Find where the given text appears and provide that cell's center as (X, Y) coordinate. 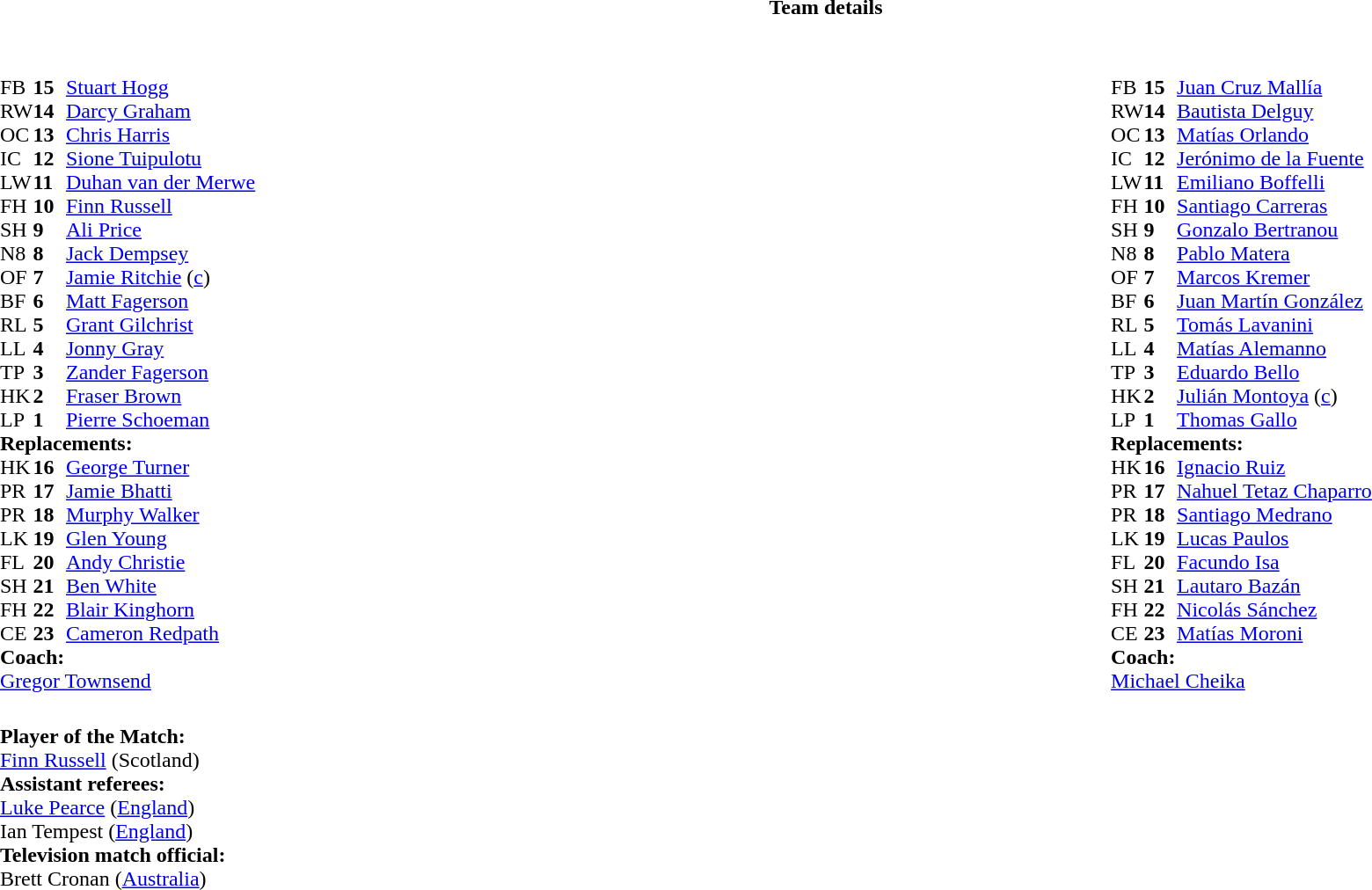
Jamie Bhatti (160, 491)
Eduardo Bello (1274, 373)
Matías Orlando (1274, 135)
Pablo Matera (1274, 253)
Gonzalo Bertranou (1274, 230)
Nicolás Sánchez (1274, 610)
Duhan van der Merwe (160, 183)
Finn Russell (160, 206)
Thomas Gallo (1274, 420)
Stuart Hogg (160, 88)
Michael Cheika (1242, 681)
Ignacio Ruiz (1274, 468)
Nahuel Tetaz Chaparro (1274, 491)
Jamie Ritchie (c) (160, 278)
George Turner (160, 468)
Pierre Schoeman (160, 420)
Ben White (160, 586)
Bautista Delguy (1274, 111)
Lautaro Bazán (1274, 586)
Murphy Walker (160, 515)
Fraser Brown (160, 396)
Glen Young (160, 538)
Andy Christie (160, 563)
Ali Price (160, 230)
Chris Harris (160, 135)
Facundo Isa (1274, 563)
Tomás Lavanini (1274, 325)
Jack Dempsey (160, 253)
Matías Alemanno (1274, 348)
Blair Kinghorn (160, 610)
Lucas Paulos (1274, 538)
Grant Gilchrist (160, 325)
Darcy Graham (160, 111)
Marcos Kremer (1274, 278)
Matías Moroni (1274, 633)
Sione Tuipulotu (160, 158)
Zander Fagerson (160, 373)
Jerónimo de la Fuente (1274, 158)
Julián Montoya (c) (1274, 396)
Jonny Gray (160, 348)
Matt Fagerson (160, 301)
Emiliano Boffelli (1274, 183)
Juan Martín González (1274, 301)
Cameron Redpath (160, 633)
Gregor Townsend (128, 681)
Juan Cruz Mallía (1274, 88)
Santiago Medrano (1274, 515)
Santiago Carreras (1274, 206)
